Extract the (X, Y) coordinate from the center of the cell holding the provided text.  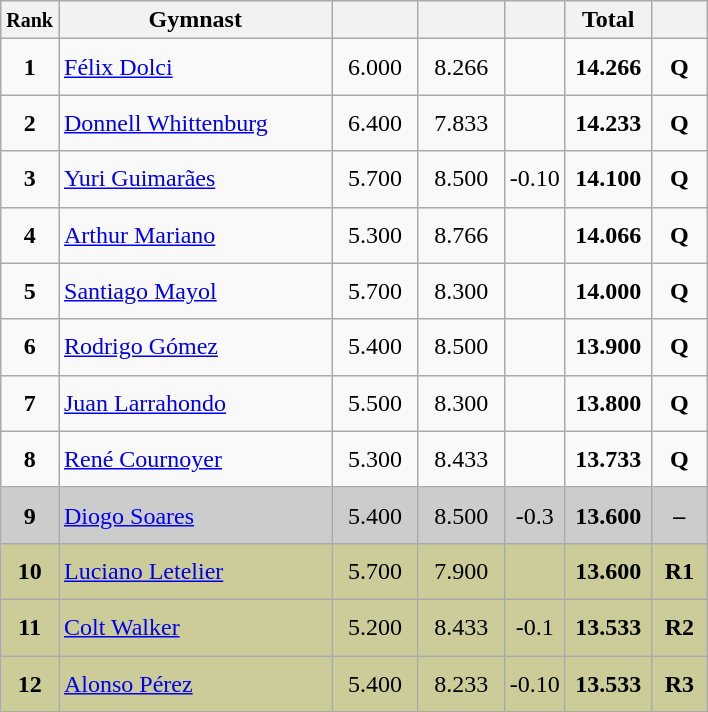
Diogo Soares (195, 515)
Gymnast (195, 20)
14.066 (608, 235)
10 (30, 571)
14.233 (608, 123)
Luciano Letelier (195, 571)
8.766 (461, 235)
Félix Dolci (195, 67)
14.000 (608, 291)
1 (30, 67)
9 (30, 515)
3 (30, 179)
5.500 (375, 403)
R1 (679, 571)
Donnell Whittenburg (195, 123)
-0.1 (534, 627)
14.100 (608, 179)
Total (608, 20)
7.833 (461, 123)
Arthur Mariano (195, 235)
6.400 (375, 123)
14.266 (608, 67)
Juan Larrahondo (195, 403)
René Cournoyer (195, 459)
5 (30, 291)
Alonso Pérez (195, 684)
-0.3 (534, 515)
Santiago Mayol (195, 291)
7 (30, 403)
Yuri Guimarães (195, 179)
2 (30, 123)
12 (30, 684)
8.233 (461, 684)
R2 (679, 627)
R3 (679, 684)
Colt Walker (195, 627)
– (679, 515)
6 (30, 347)
8 (30, 459)
8.266 (461, 67)
11 (30, 627)
13.733 (608, 459)
13.800 (608, 403)
Rodrigo Gómez (195, 347)
7.900 (461, 571)
6.000 (375, 67)
13.900 (608, 347)
4 (30, 235)
5.200 (375, 627)
Rank (30, 20)
